Extract the (x, y) coordinate from the center of the cell holding the provided text.  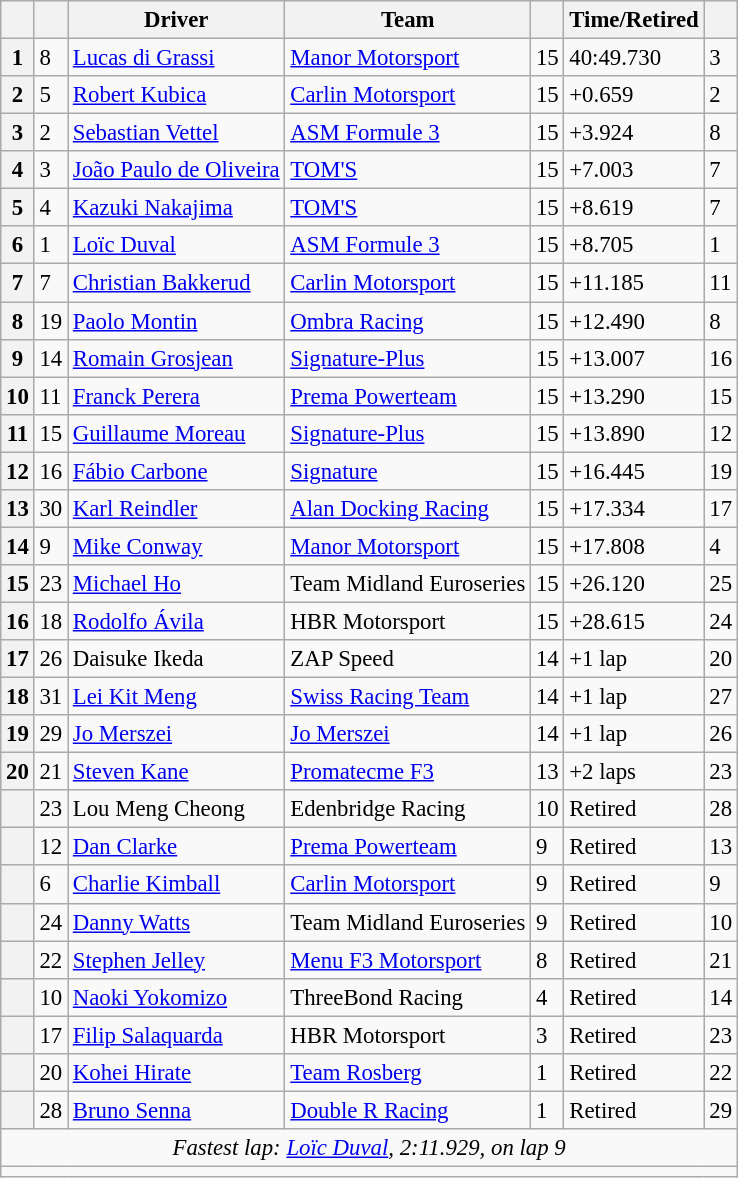
Kohei Hirate (176, 1073)
Charlie Kimball (176, 885)
Ombra Racing (408, 321)
Romain Grosjean (176, 358)
+13.890 (634, 433)
Dan Clarke (176, 847)
Loïc Duval (176, 245)
+3.924 (634, 133)
Signature (408, 471)
+13.290 (634, 396)
Robert Kubica (176, 95)
+17.334 (634, 509)
Time/Retired (634, 20)
Alan Docking Racing (408, 509)
Karl Reindler (176, 509)
Mike Conway (176, 546)
João Paulo de Oliveira (176, 170)
+0.659 (634, 95)
+12.490 (634, 321)
Lucas di Grassi (176, 58)
+28.615 (634, 621)
Swiss Racing Team (408, 697)
Michael Ho (176, 584)
Team Rosberg (408, 1073)
Christian Bakkerud (176, 283)
Fábio Carbone (176, 471)
+11.185 (634, 283)
40:49.730 (634, 58)
30 (50, 509)
+26.120 (634, 584)
Stephen Jelley (176, 960)
Promatecme F3 (408, 772)
+16.445 (634, 471)
+13.007 (634, 358)
Fastest lap: Loïc Duval, 2:11.929, on lap 9 (370, 1148)
Filip Salaquarda (176, 1035)
Lou Meng Cheong (176, 809)
Sebastian Vettel (176, 133)
31 (50, 697)
Rodolfo Ávila (176, 621)
Team (408, 20)
Bruno Senna (176, 1110)
+17.808 (634, 546)
Menu F3 Motorsport (408, 960)
Double R Racing (408, 1110)
+8.619 (634, 208)
Edenbridge Racing (408, 809)
+2 laps (634, 772)
Kazuki Nakajima (176, 208)
+8.705 (634, 245)
Daisuke Ikeda (176, 659)
ThreeBond Racing (408, 997)
Naoki Yokomizo (176, 997)
Franck Perera (176, 396)
Driver (176, 20)
Danny Watts (176, 922)
Paolo Montin (176, 321)
25 (720, 584)
ZAP Speed (408, 659)
Guillaume Moreau (176, 433)
Steven Kane (176, 772)
Lei Kit Meng (176, 697)
+7.003 (634, 170)
27 (720, 697)
